From the cell containing the given text, extract its center point as (X, Y) coordinate. 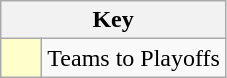
Teams to Playoffs (134, 58)
Key (114, 20)
